Search for the cell housing the specified text and yield its [x, y] center coordinate. 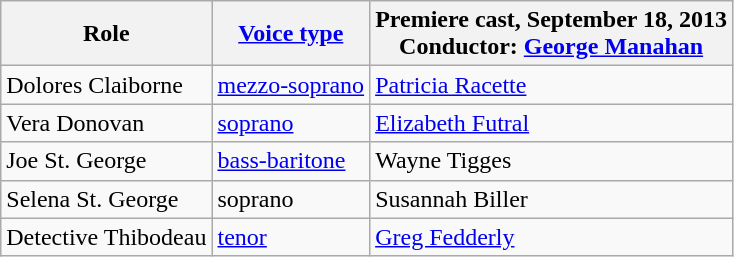
Vera Donovan [106, 123]
Detective Thibodeau [106, 237]
Role [106, 34]
tenor [291, 237]
mezzo-soprano [291, 85]
Susannah Biller [552, 199]
Wayne Tigges [552, 161]
Selena St. George [106, 199]
Premiere cast, September 18, 2013Conductor: George Manahan [552, 34]
Voice type [291, 34]
bass-baritone [291, 161]
Patricia Racette [552, 85]
Greg Fedderly [552, 237]
Elizabeth Futral [552, 123]
Dolores Claiborne [106, 85]
Joe St. George [106, 161]
